Locate the cell with the specified text and output its [X, Y] center coordinate. 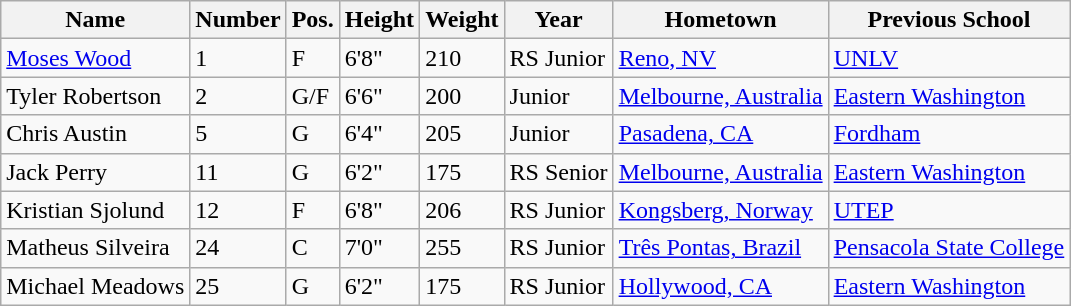
UNLV [949, 58]
Name [96, 20]
Hollywood, CA [720, 286]
11 [238, 172]
Height [379, 20]
Michael Meadows [96, 286]
Hometown [720, 20]
6'4" [379, 134]
25 [238, 286]
Number [238, 20]
7'0" [379, 248]
Matheus Silveira [96, 248]
206 [462, 210]
Kongsberg, Norway [720, 210]
Pos. [312, 20]
RS Senior [558, 172]
24 [238, 248]
Weight [462, 20]
Jack Perry [96, 172]
Moses Wood [96, 58]
5 [238, 134]
G/F [312, 96]
Year [558, 20]
UTEP [949, 210]
2 [238, 96]
6'6" [379, 96]
255 [462, 248]
Previous School [949, 20]
Reno, NV [720, 58]
Pensacola State College [949, 248]
Pasadena, CA [720, 134]
210 [462, 58]
1 [238, 58]
Chris Austin [96, 134]
200 [462, 96]
12 [238, 210]
Fordham [949, 134]
C [312, 248]
Três Pontas, Brazil [720, 248]
Kristian Sjolund [96, 210]
205 [462, 134]
Tyler Robertson [96, 96]
